Provide the [X, Y] coordinate of the cell's center where the given text is located.  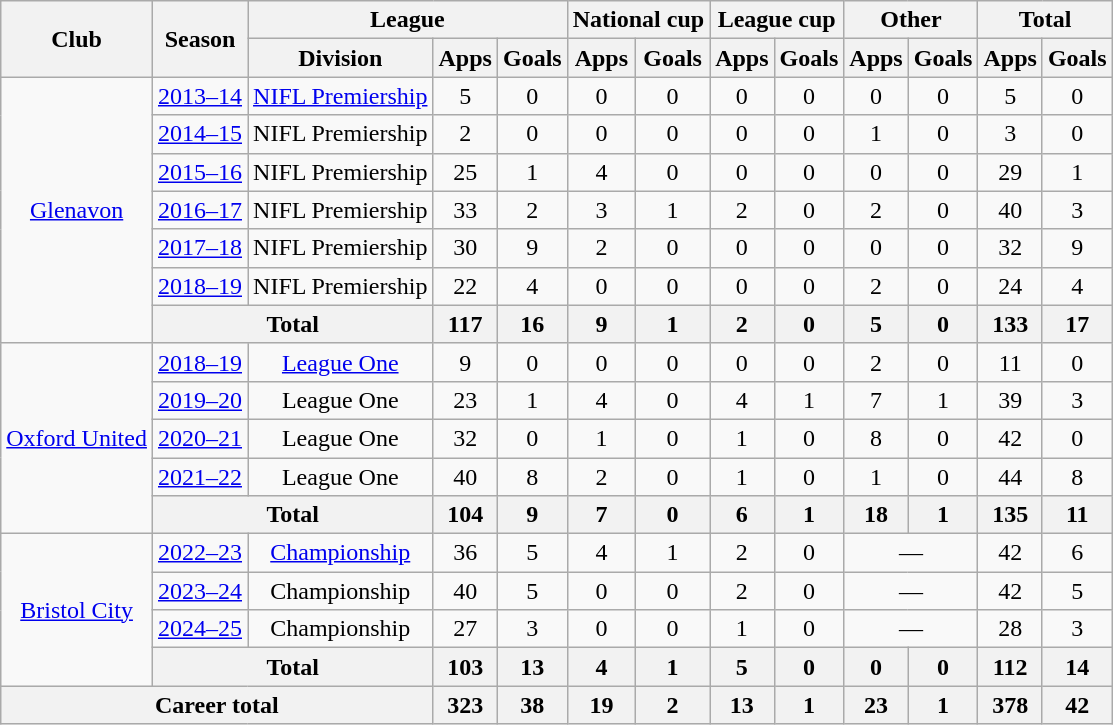
323 [465, 705]
36 [465, 553]
Glenavon [77, 210]
Oxford United [77, 438]
2020–21 [200, 438]
30 [465, 248]
44 [1010, 477]
112 [1010, 667]
Other [911, 20]
2021–22 [200, 477]
League cup [777, 20]
2016–17 [200, 210]
League [408, 20]
2015–16 [200, 172]
2023–24 [200, 591]
2024–25 [200, 629]
18 [876, 515]
Club [77, 39]
16 [532, 324]
29 [1010, 172]
104 [465, 515]
Career total [217, 705]
19 [601, 705]
103 [465, 667]
24 [1010, 286]
378 [1010, 705]
33 [465, 210]
25 [465, 172]
135 [1010, 515]
117 [465, 324]
27 [465, 629]
2014–15 [200, 134]
2017–18 [200, 248]
National cup [638, 20]
Bristol City [77, 610]
28 [1010, 629]
2019–20 [200, 400]
2013–14 [200, 96]
39 [1010, 400]
22 [465, 286]
38 [532, 705]
Season [200, 39]
133 [1010, 324]
17 [1077, 324]
Division [340, 58]
2022–23 [200, 553]
14 [1077, 667]
